For the text-containing cell, return its midpoint in (x, y) coordinate format. 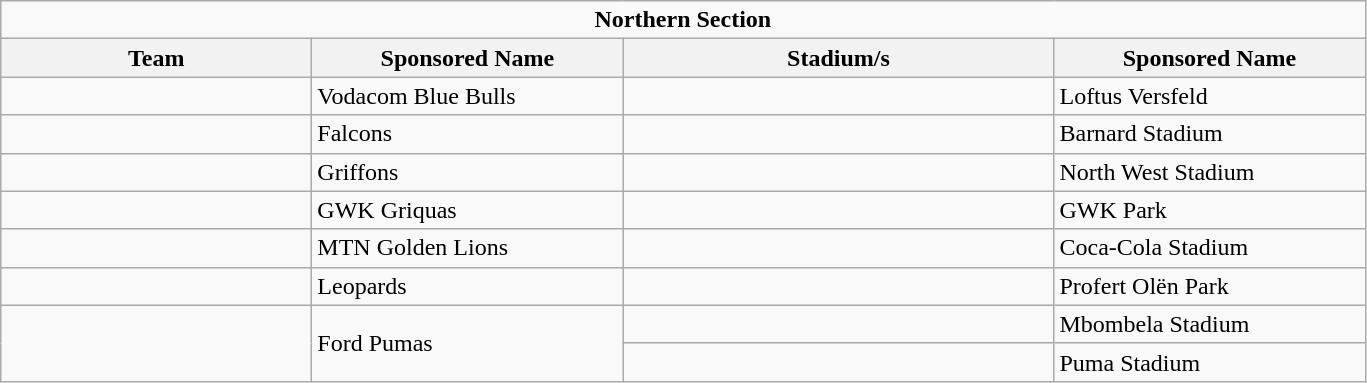
Falcons (468, 134)
North West Stadium (1210, 172)
Profert Olën Park (1210, 286)
Coca-Cola Stadium (1210, 248)
Vodacom Blue Bulls (468, 96)
Northern Section (683, 20)
MTN Golden Lions (468, 248)
Barnard Stadium (1210, 134)
Loftus Versfeld (1210, 96)
Ford Pumas (468, 343)
Griffons (468, 172)
Puma Stadium (1210, 362)
Leopards (468, 286)
Mbombela Stadium (1210, 324)
GWK Park (1210, 210)
Team (156, 58)
GWK Griquas (468, 210)
Stadium/s (838, 58)
